Return the [x, y] coordinate for the center point of the cell that contains the specified text.  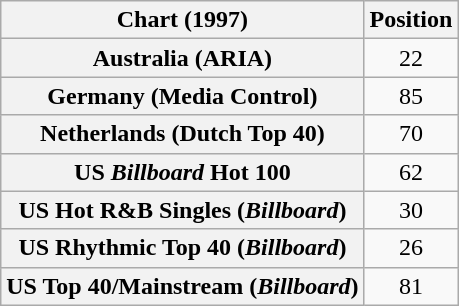
81 [411, 286]
Position [411, 20]
62 [411, 172]
US Top 40/Mainstream (Billboard) [182, 286]
Chart (1997) [182, 20]
85 [411, 96]
Australia (ARIA) [182, 58]
22 [411, 58]
30 [411, 210]
US Hot R&B Singles (Billboard) [182, 210]
US Rhythmic Top 40 (Billboard) [182, 248]
Germany (Media Control) [182, 96]
US Billboard Hot 100 [182, 172]
26 [411, 248]
Netherlands (Dutch Top 40) [182, 134]
70 [411, 134]
